Find where the given text appears and provide that cell's center as [X, Y] coordinate. 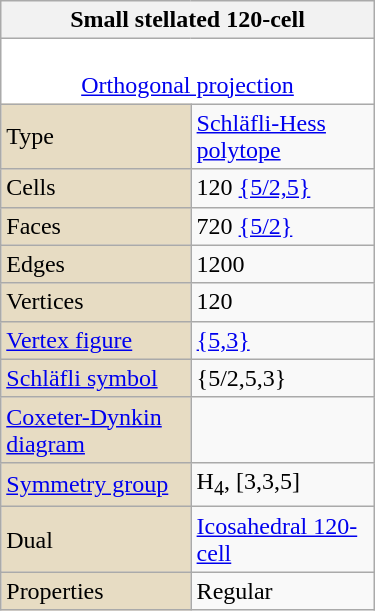
{5/2,5,3} [282, 378]
Symmetry group [96, 484]
Dual [96, 540]
Schläfli-Hess polytope [282, 136]
Cells [96, 188]
720 {5/2} [282, 226]
{5,3} [282, 340]
Vertex figure [96, 340]
H4, [3,3,5] [282, 484]
Coxeter-Dynkin diagram [96, 430]
Faces [96, 226]
Vertices [96, 302]
120 {5/2,5} [282, 188]
Regular [282, 591]
1200 [282, 264]
Small stellated 120-cell [188, 20]
Schläfli symbol [96, 378]
Properties [96, 591]
Edges [96, 264]
Orthogonal projection [188, 72]
120 [282, 302]
Icosahedral 120-cell [282, 540]
Type [96, 136]
